Search for the cell housing the specified text and yield its [X, Y] center coordinate. 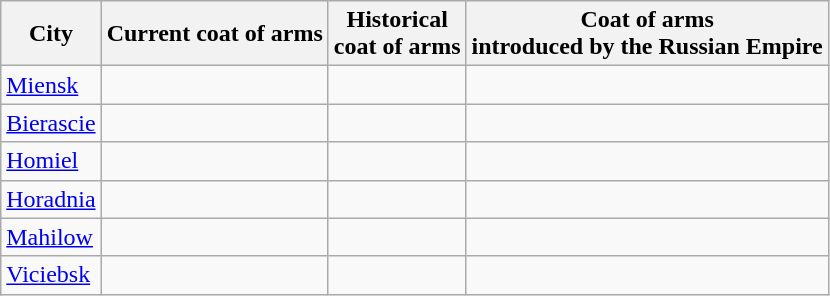
Miensk [51, 85]
Bierascie [51, 123]
City [51, 34]
Current coat of arms [214, 34]
Historicalcoat of arms [397, 34]
Homiel [51, 161]
Coat of arms introduced by the Russian Empire [647, 34]
Viciebsk [51, 275]
Mahilow [51, 237]
Horadnia [51, 199]
